Extract the (x, y) coordinate from the center of the cell holding the provided text.  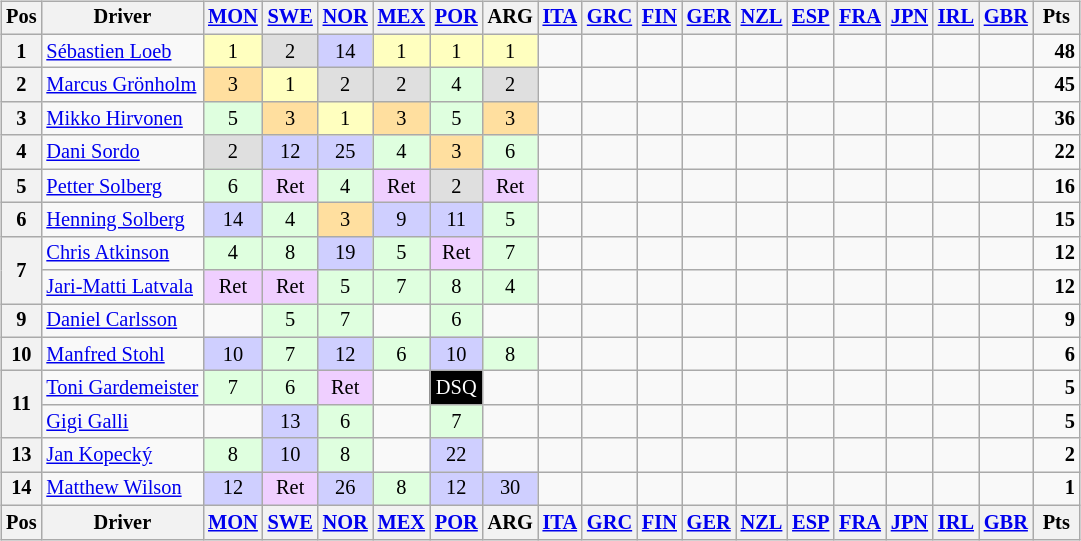
Matthew Wilson (122, 489)
16 (1056, 186)
30 (510, 489)
Gigi Galli (122, 422)
Manfred Stohl (122, 354)
DSQ (456, 388)
Mikko Hirvonen (122, 119)
Toni Gardemeister (122, 388)
Daniel Carlsson (122, 321)
Jari-Matti Latvala (122, 287)
Henning Solberg (122, 220)
15 (1056, 220)
Sébastien Loeb (122, 51)
Marcus Grönholm (122, 85)
26 (346, 489)
19 (346, 253)
Dani Sordo (122, 152)
Chris Atkinson (122, 253)
45 (1056, 85)
48 (1056, 51)
25 (346, 152)
Jan Kopecký (122, 455)
Petter Solberg (122, 186)
36 (1056, 119)
